Capture the cell that displays the provided text and extract its [X, Y] central coordinate. 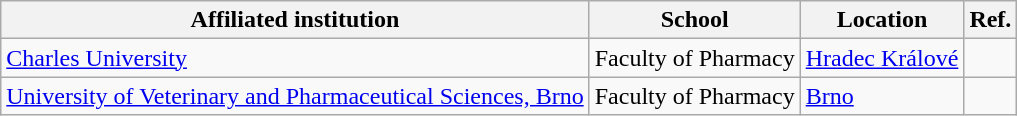
Location [882, 20]
Brno [882, 96]
Hradec Králové [882, 58]
Charles University [295, 58]
School [694, 20]
University of Veterinary and Pharmaceutical Sciences, Brno [295, 96]
Ref. [990, 20]
Affiliated institution [295, 20]
